Output the (x, y) coordinate of the center of the cell containing the given text.  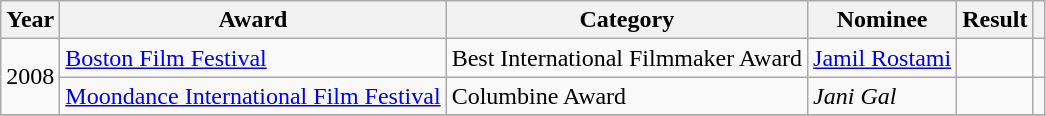
Jani Gal (882, 96)
Jamil Rostami (882, 58)
Result (995, 20)
Moondance International Film Festival (253, 96)
2008 (30, 77)
Nominee (882, 20)
Award (253, 20)
Best International Filmmaker Award (626, 58)
Columbine Award (626, 96)
Boston Film Festival (253, 58)
Category (626, 20)
Year (30, 20)
